Capture the cell that displays the provided text and extract its (X, Y) central coordinate. 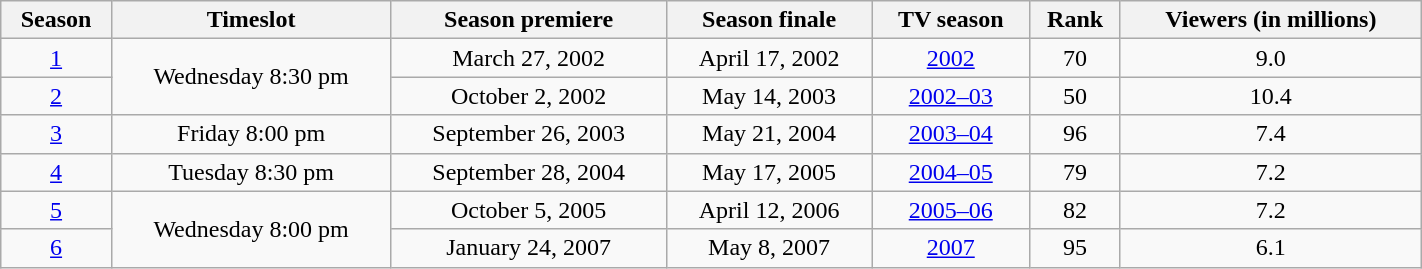
96 (1076, 134)
Season finale (768, 20)
Season premiere (529, 20)
May 8, 2007 (768, 248)
6 (56, 248)
1 (56, 58)
April 17, 2002 (768, 58)
TV season (951, 20)
95 (1076, 248)
Viewers (in millions) (1270, 20)
Tuesday 8:30 pm (250, 172)
9.0 (1270, 58)
Wednesday 8:00 pm (250, 229)
82 (1076, 210)
Rank (1076, 20)
October 5, 2005 (529, 210)
September 28, 2004 (529, 172)
6.1 (1270, 248)
50 (1076, 96)
10.4 (1270, 96)
2 (56, 96)
Friday 8:00 pm (250, 134)
3 (56, 134)
Season (56, 20)
March 27, 2002 (529, 58)
May 21, 2004 (768, 134)
Wednesday 8:30 pm (250, 77)
2007 (951, 248)
2002–03 (951, 96)
May 17, 2005 (768, 172)
October 2, 2002 (529, 96)
2003–04 (951, 134)
79 (1076, 172)
5 (56, 210)
4 (56, 172)
September 26, 2003 (529, 134)
2005–06 (951, 210)
70 (1076, 58)
Timeslot (250, 20)
2002 (951, 58)
2004–05 (951, 172)
May 14, 2003 (768, 96)
7.4 (1270, 134)
April 12, 2006 (768, 210)
January 24, 2007 (529, 248)
